Extract the (x, y) coordinate from the center of the cell holding the provided text.  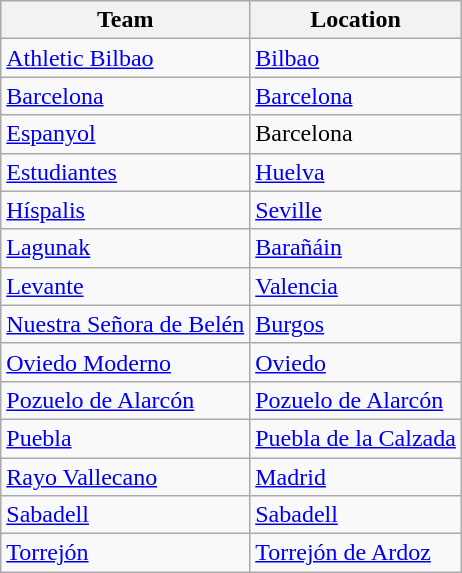
Torrejón de Ardoz (356, 553)
Oviedo Moderno (126, 362)
Team (126, 20)
Huelva (356, 172)
Athletic Bilbao (126, 58)
Barañáin (356, 248)
Puebla (126, 438)
Bilbao (356, 58)
Madrid (356, 477)
Espanyol (126, 134)
Rayo Vallecano (126, 477)
Levante (126, 286)
Nuestra Señora de Belén (126, 324)
Híspalis (126, 210)
Oviedo (356, 362)
Burgos (356, 324)
Puebla de la Calzada (356, 438)
Estudiantes (126, 172)
Torrejón (126, 553)
Seville (356, 210)
Location (356, 20)
Valencia (356, 286)
Lagunak (126, 248)
